Provide the (x, y) coordinate of the cell's center where the given text is located.  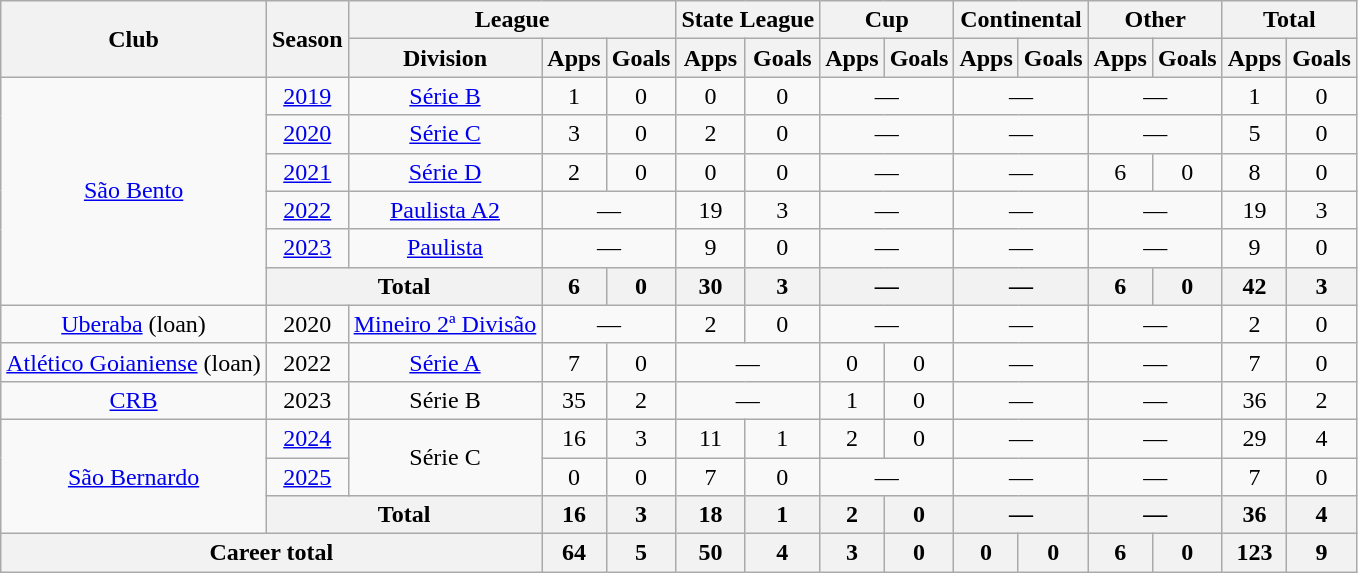
Cup (887, 20)
2025 (307, 477)
Division (445, 58)
Club (134, 39)
Continental (1021, 20)
8 (1254, 172)
123 (1254, 553)
CRB (134, 400)
30 (710, 286)
Série A (445, 362)
São Bento (134, 191)
League (512, 20)
2021 (307, 172)
Série D (445, 172)
Career total (272, 553)
29 (1254, 438)
São Bernardo (134, 476)
Atlético Goianiense (loan) (134, 362)
Paulista (445, 248)
18 (710, 515)
Paulista A2 (445, 210)
2024 (307, 438)
42 (1254, 286)
Season (307, 39)
64 (574, 553)
State League (748, 20)
Mineiro 2ª Divisão (445, 324)
2019 (307, 96)
Other (1155, 20)
50 (710, 553)
11 (710, 438)
Uberaba (loan) (134, 324)
35 (574, 400)
